Detect which cell encompasses the target text, then output its [X, Y] center coordinate. 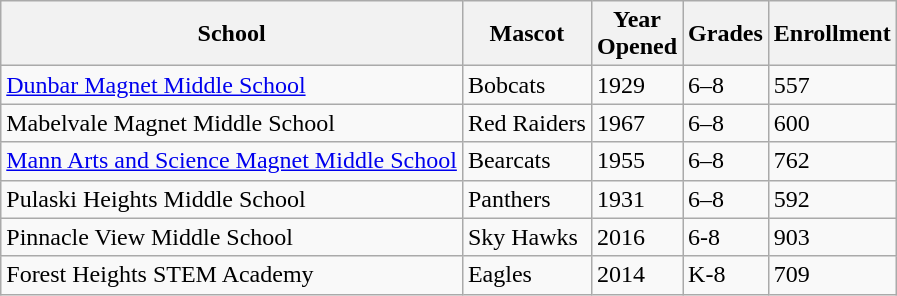
6-8 [726, 237]
Bobcats [526, 85]
Eagles [526, 275]
Mabelvale Magnet Middle School [232, 123]
762 [832, 161]
2016 [636, 237]
Bearcats [526, 161]
Dunbar Magnet Middle School [232, 85]
K-8 [726, 275]
557 [832, 85]
600 [832, 123]
1929 [636, 85]
Mascot [526, 34]
Sky Hawks [526, 237]
Enrollment [832, 34]
Mann Arts and Science Magnet Middle School [232, 161]
Panthers [526, 199]
1955 [636, 161]
Forest Heights STEM Academy [232, 275]
1931 [636, 199]
YearOpened [636, 34]
Grades [726, 34]
Red Raiders [526, 123]
709 [832, 275]
1967 [636, 123]
School [232, 34]
Pinnacle View Middle School [232, 237]
2014 [636, 275]
903 [832, 237]
Pulaski Heights Middle School [232, 199]
592 [832, 199]
